Find where the given text appears and provide that cell's center as (X, Y) coordinate. 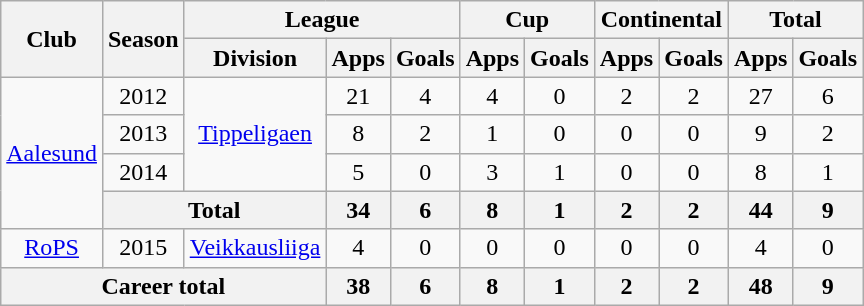
5 (358, 172)
27 (760, 96)
Club (52, 39)
Division (255, 58)
RoPS (52, 248)
Aalesund (52, 153)
21 (358, 96)
3 (492, 172)
Season (143, 39)
2013 (143, 134)
2015 (143, 248)
38 (358, 286)
League (322, 20)
2012 (143, 96)
34 (358, 210)
Continental (661, 20)
Career total (164, 286)
44 (760, 210)
Cup (527, 20)
48 (760, 286)
Veikkausliiga (255, 248)
Tippeligaen (255, 134)
2014 (143, 172)
